Output the (x, y) coordinate of the center of the cell containing the given text.  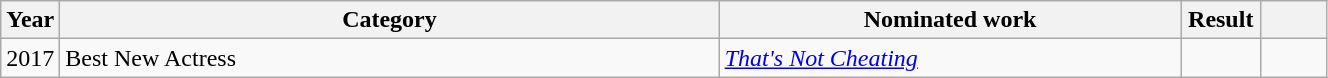
Category (390, 20)
Best New Actress (390, 58)
Result (1221, 20)
2017 (30, 58)
Nominated work (950, 20)
That's Not Cheating (950, 58)
Year (30, 20)
